Identify which cell holds the provided text, then report its (x, y) central coordinate. 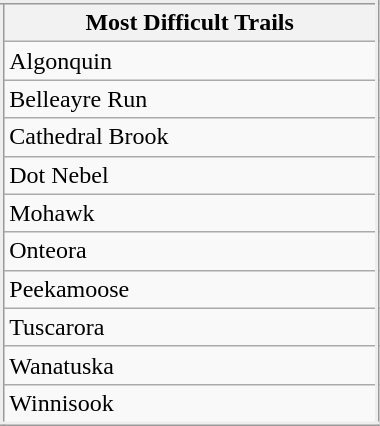
Belleayre Run (190, 99)
Winnisook (190, 404)
Peekamoose (190, 289)
Algonquin (190, 61)
Wanatuska (190, 365)
Dot Nebel (190, 175)
Mohawk (190, 213)
Onteora (190, 251)
Cathedral Brook (190, 137)
Most Difficult Trails (190, 22)
Tuscarora (190, 327)
